Identify which cell holds the provided text, then report its (x, y) central coordinate. 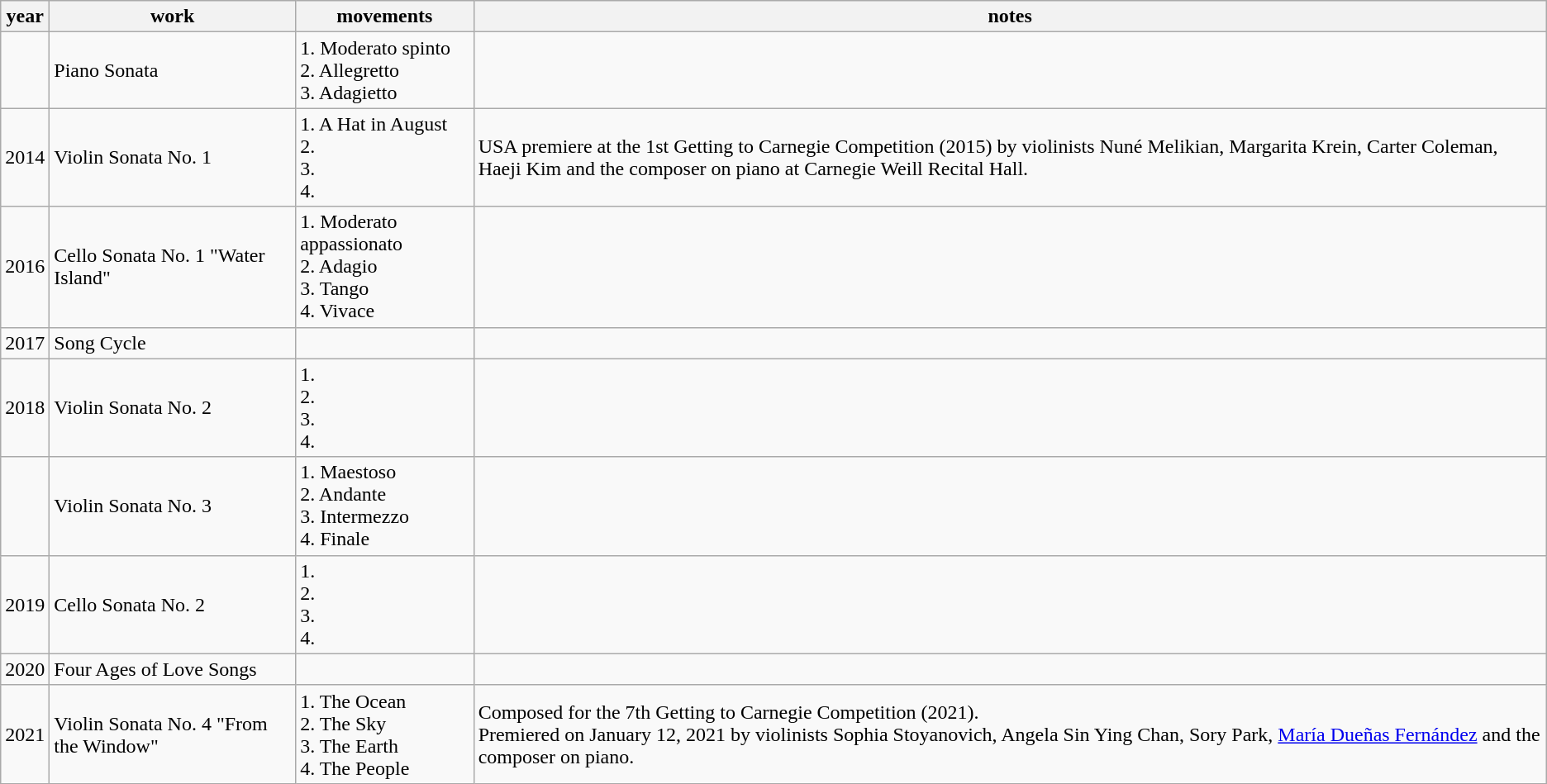
2017 (25, 343)
Four Ages of Love Songs (173, 669)
Piano Sonata (173, 70)
Cello Sonata No. 1 "Water Island" (173, 267)
notes (1010, 17)
2021 (25, 734)
Cello Sonata No. 2 (173, 605)
1. Moderato appassionato2. Adagio3. Tango4. Vivace (385, 267)
Violin Sonata No. 2 (173, 408)
movements (385, 17)
Song Cycle (173, 343)
1. The Ocean2. The Sky3. The Earth4. The People (385, 734)
Violin Sonata No. 4 "From the Window" (173, 734)
Violin Sonata No. 1 (173, 157)
2016 (25, 267)
2020 (25, 669)
work (173, 17)
1. Maestoso2. Andante3. Intermezzo4. Finale (385, 506)
1. Moderato spinto2. Allegretto3. Adagietto (385, 70)
2018 (25, 408)
year (25, 17)
2014 (25, 157)
1. A Hat in August2. 3. 4. (385, 157)
2019 (25, 605)
Violin Sonata No. 3 (173, 506)
